Determine the [x, y] coordinate at the center of the cell enclosing the given text.  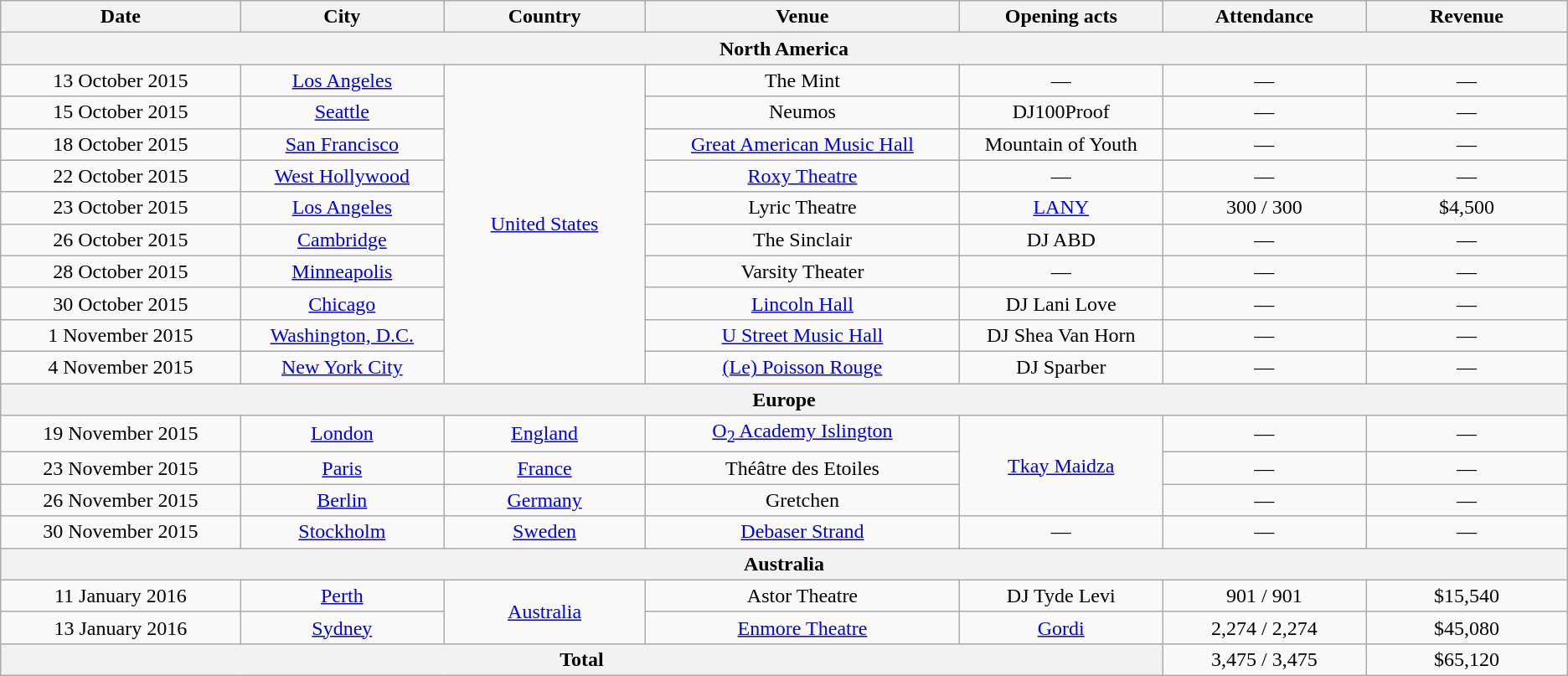
Europe [784, 400]
Paris [342, 468]
LANY [1062, 208]
Date [121, 17]
West Hollywood [342, 176]
England [544, 434]
28 October 2015 [121, 271]
2,274 / 2,274 [1265, 627]
Gretchen [802, 500]
New York City [342, 367]
DJ100Proof [1062, 112]
Chicago [342, 303]
DJ ABD [1062, 240]
Cambridge [342, 240]
San Francisco [342, 144]
United States [544, 224]
Neumos [802, 112]
DJ Sparber [1062, 367]
901 / 901 [1265, 596]
DJ Shea Van Horn [1062, 335]
(Le) Poisson Rouge [802, 367]
3,475 / 3,475 [1265, 659]
30 November 2015 [121, 532]
4 November 2015 [121, 367]
18 October 2015 [121, 144]
Country [544, 17]
Roxy Theatre [802, 176]
Stockholm [342, 532]
Astor Theatre [802, 596]
1 November 2015 [121, 335]
Venue [802, 17]
13 January 2016 [121, 627]
Attendance [1265, 17]
Lyric Theatre [802, 208]
Minneapolis [342, 271]
Sydney [342, 627]
DJ Lani Love [1062, 303]
26 November 2015 [121, 500]
$65,120 [1467, 659]
The Sinclair [802, 240]
19 November 2015 [121, 434]
Enmore Theatre [802, 627]
15 October 2015 [121, 112]
The Mint [802, 80]
11 January 2016 [121, 596]
Varsity Theater [802, 271]
Lincoln Hall [802, 303]
O2 Academy Islington [802, 434]
13 October 2015 [121, 80]
Théâtre des Etoiles [802, 468]
Washington, D.C. [342, 335]
$45,080 [1467, 627]
$15,540 [1467, 596]
London [342, 434]
DJ Tyde Levi [1062, 596]
Mountain of Youth [1062, 144]
Berlin [342, 500]
Perth [342, 596]
22 October 2015 [121, 176]
Total [581, 659]
North America [784, 49]
Germany [544, 500]
France [544, 468]
26 October 2015 [121, 240]
Revenue [1467, 17]
U Street Music Hall [802, 335]
Great American Music Hall [802, 144]
Opening acts [1062, 17]
23 October 2015 [121, 208]
Sweden [544, 532]
$4,500 [1467, 208]
Debaser Strand [802, 532]
Seattle [342, 112]
23 November 2015 [121, 468]
Tkay Maidza [1062, 466]
Gordi [1062, 627]
30 October 2015 [121, 303]
300 / 300 [1265, 208]
City [342, 17]
